Determine the (x, y) coordinate at the center of the cell enclosing the given text.  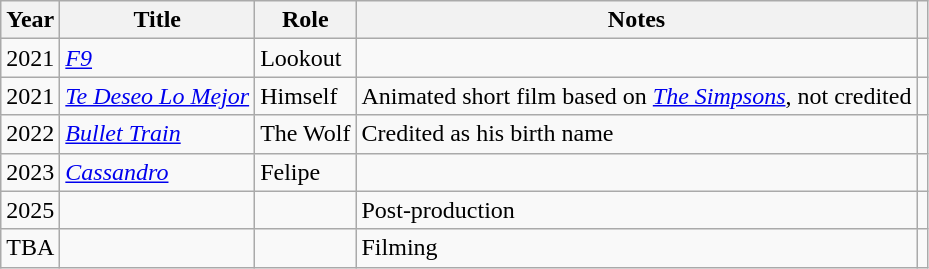
Role (306, 20)
Felipe (306, 172)
Title (158, 20)
Lookout (306, 58)
Himself (306, 96)
TBA (30, 248)
2025 (30, 210)
Cassandro (158, 172)
Filming (636, 248)
Year (30, 20)
2022 (30, 134)
Animated short film based on The Simpsons, not credited (636, 96)
Credited as his birth name (636, 134)
2023 (30, 172)
Post-production (636, 210)
Bullet Train (158, 134)
F9 (158, 58)
Te Deseo Lo Mejor (158, 96)
The Wolf (306, 134)
Notes (636, 20)
